Search for the cell housing the specified text and yield its (X, Y) center coordinate. 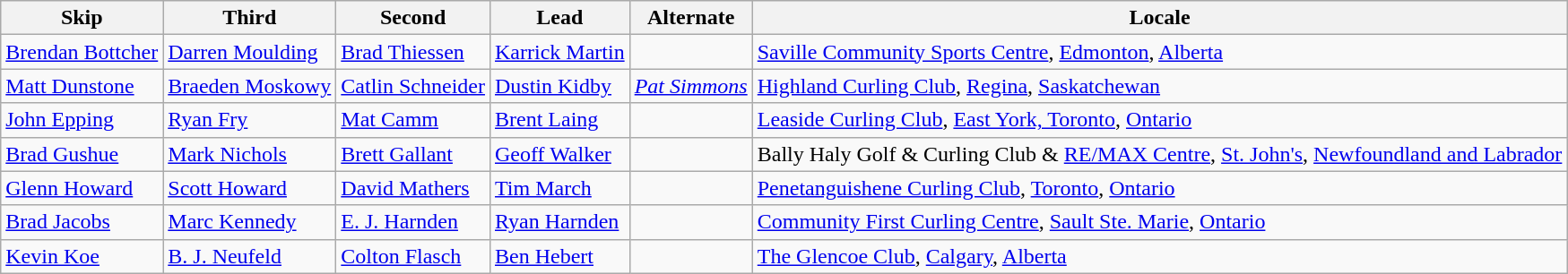
Brad Thiessen (413, 52)
Braeden Moskowy (249, 86)
Second (413, 18)
Skip (82, 18)
Ryan Harnden (559, 222)
Ben Hebert (559, 256)
David Mathers (413, 188)
Karrick Martin (559, 52)
Saville Community Sports Centre, Edmonton, Alberta (1160, 52)
Lead (559, 18)
Tim March (559, 188)
Community First Curling Centre, Sault Ste. Marie, Ontario (1160, 222)
Ryan Fry (249, 120)
Darren Moulding (249, 52)
Brett Gallant (413, 154)
Third (249, 18)
Scott Howard (249, 188)
Alternate (690, 18)
Glenn Howard (82, 188)
Bally Haly Golf & Curling Club & RE/MAX Centre, St. John's, Newfoundland and Labrador (1160, 154)
Brad Gushue (82, 154)
Dustin Kidby (559, 86)
Locale (1160, 18)
Colton Flasch (413, 256)
The Glencoe Club, Calgary, Alberta (1160, 256)
Mat Camm (413, 120)
Matt Dunstone (82, 86)
Penetanguishene Curling Club, Toronto, Ontario (1160, 188)
Pat Simmons (690, 86)
Brendan Bottcher (82, 52)
Brad Jacobs (82, 222)
Highland Curling Club, Regina, Saskatchewan (1160, 86)
Leaside Curling Club, East York, Toronto, Ontario (1160, 120)
Catlin Schneider (413, 86)
Marc Kennedy (249, 222)
Mark Nichols (249, 154)
E. J. Harnden (413, 222)
Kevin Koe (82, 256)
B. J. Neufeld (249, 256)
John Epping (82, 120)
Geoff Walker (559, 154)
Brent Laing (559, 120)
